Output the (x, y) coordinate of the center of the cell containing the given text.  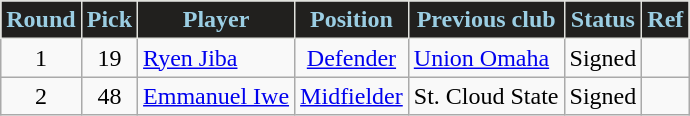
Emmanuel Iwe (216, 96)
19 (109, 58)
Position (352, 20)
Defender (352, 58)
Ryen Jiba (216, 58)
Pick (109, 20)
Previous club (486, 20)
Midfielder (352, 96)
Player (216, 20)
1 (41, 58)
Status (603, 20)
St. Cloud State (486, 96)
Round (41, 20)
48 (109, 96)
2 (41, 96)
Union Omaha (486, 58)
Ref (666, 20)
